Determine the (X, Y) coordinate at the center of the cell enclosing the given text.  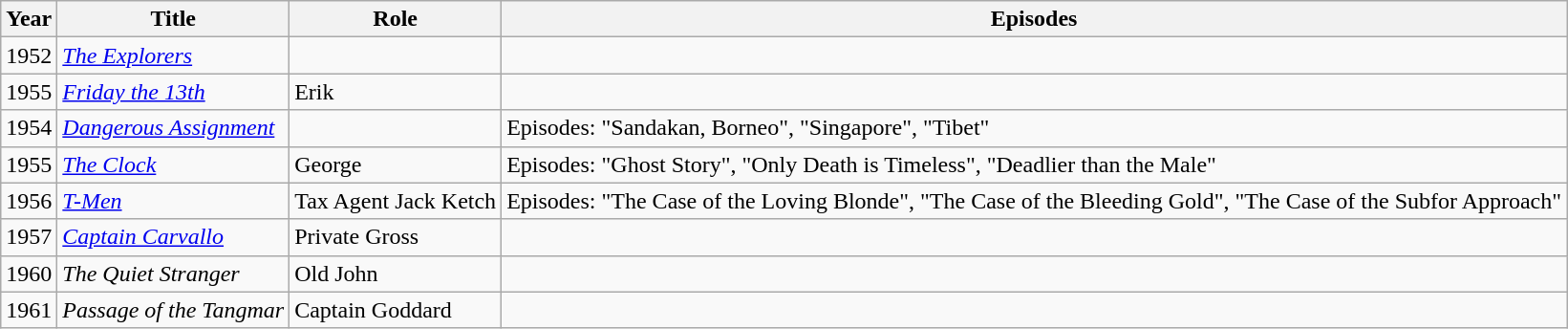
Friday the 13th (174, 92)
Year (29, 19)
Private Gross (396, 237)
1961 (29, 310)
Tax Agent Jack Ketch (396, 201)
T-Men (174, 201)
1952 (29, 55)
1960 (29, 274)
Captain Carvallo (174, 237)
The Quiet Stranger (174, 274)
Dangerous Assignment (174, 128)
Episodes: "The Case of the Loving Blonde", "The Case of the Bleeding Gold", "The Case of the Subfor Approach" (1034, 201)
1956 (29, 201)
George (396, 164)
Role (396, 19)
Erik (396, 92)
Episodes: "Sandakan, Borneo", "Singapore", "Tibet" (1034, 128)
The Clock (174, 164)
1954 (29, 128)
Episodes (1034, 19)
Old John (396, 274)
Captain Goddard (396, 310)
The Explorers (174, 55)
Passage of the Tangmar (174, 310)
1957 (29, 237)
Title (174, 19)
Episodes: "Ghost Story", "Only Death is Timeless", "Deadlier than the Male" (1034, 164)
